From the cell containing the given text, extract its center point as [x, y] coordinate. 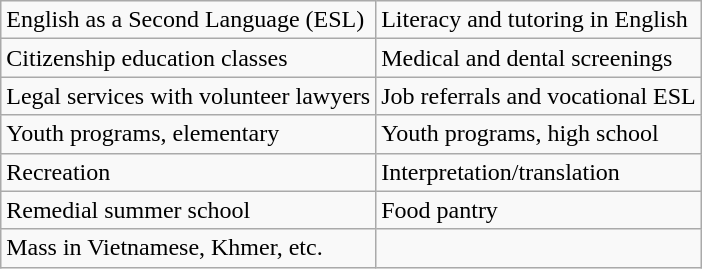
Literacy and tutoring in English [539, 20]
Mass in Vietnamese, Khmer, etc. [188, 248]
Recreation [188, 172]
Food pantry [539, 210]
Interpretation/translation [539, 172]
Remedial summer school [188, 210]
Legal services with volunteer lawyers [188, 96]
Youth programs, elementary [188, 134]
Youth programs, high school [539, 134]
Citizenship education classes [188, 58]
Job referrals and vocational ESL [539, 96]
Medical and dental screenings [539, 58]
English as a Second Language (ESL) [188, 20]
